Capture the cell that displays the provided text and extract its [x, y] central coordinate. 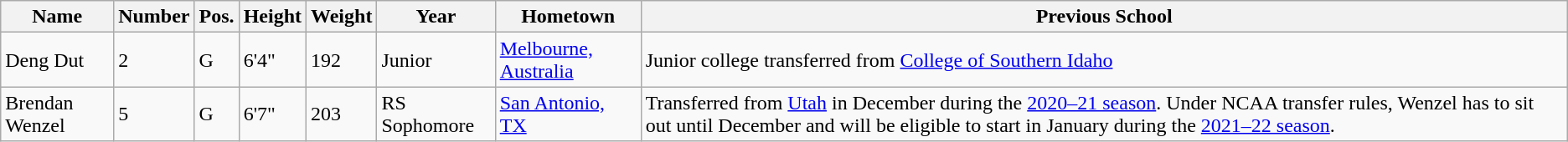
5 [154, 114]
San Antonio, TX [568, 114]
203 [342, 114]
6'4" [272, 60]
Height [272, 17]
2 [154, 60]
Melbourne, Australia [568, 60]
192 [342, 60]
Year [436, 17]
Weight [342, 17]
Name [57, 17]
Previous School [1104, 17]
Junior [436, 60]
Junior college transferred from College of Southern Idaho [1104, 60]
Hometown [568, 17]
Pos. [216, 17]
6'7" [272, 114]
RS Sophomore [436, 114]
Number [154, 17]
Brendan Wenzel [57, 114]
Deng Dut [57, 60]
